Output the (X, Y) coordinate of the center of the cell containing the given text.  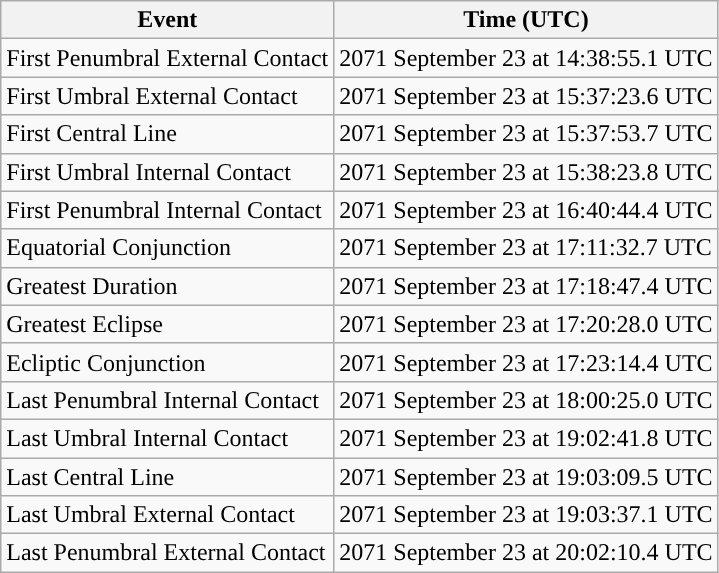
First Penumbral Internal Contact (168, 210)
2071 September 23 at 17:18:47.4 UTC (526, 286)
2071 September 23 at 18:00:25.0 UTC (526, 400)
First Umbral Internal Contact (168, 172)
First Penumbral External Contact (168, 58)
Ecliptic Conjunction (168, 362)
Event (168, 20)
First Central Line (168, 134)
Last Penumbral Internal Contact (168, 400)
2071 September 23 at 19:03:09.5 UTC (526, 477)
2071 September 23 at 19:02:41.8 UTC (526, 438)
2071 September 23 at 19:03:37.1 UTC (526, 515)
Equatorial Conjunction (168, 248)
First Umbral External Contact (168, 96)
Last Umbral External Contact (168, 515)
2071 September 23 at 16:40:44.4 UTC (526, 210)
Last Umbral Internal Contact (168, 438)
Last Penumbral External Contact (168, 553)
2071 September 23 at 17:23:14.4 UTC (526, 362)
Time (UTC) (526, 20)
2071 September 23 at 17:20:28.0 UTC (526, 324)
2071 September 23 at 17:11:32.7 UTC (526, 248)
2071 September 23 at 15:37:23.6 UTC (526, 96)
Last Central Line (168, 477)
2071 September 23 at 15:38:23.8 UTC (526, 172)
2071 September 23 at 15:37:53.7 UTC (526, 134)
2071 September 23 at 20:02:10.4 UTC (526, 553)
Greatest Eclipse (168, 324)
2071 September 23 at 14:38:55.1 UTC (526, 58)
Greatest Duration (168, 286)
